Find where the given text appears and provide that cell's center as [x, y] coordinate. 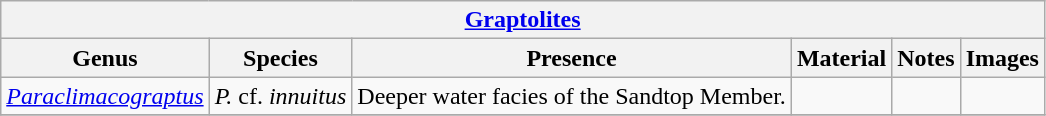
Genus [105, 58]
P. cf. innuitus [280, 96]
Species [280, 58]
Images [1002, 58]
Paraclimacograptus [105, 96]
Graptolites [523, 20]
Deeper water facies of the Sandtop Member. [572, 96]
Material [841, 58]
Notes [926, 58]
Presence [572, 58]
